Determine the (X, Y) coordinate at the center of the cell enclosing the given text.  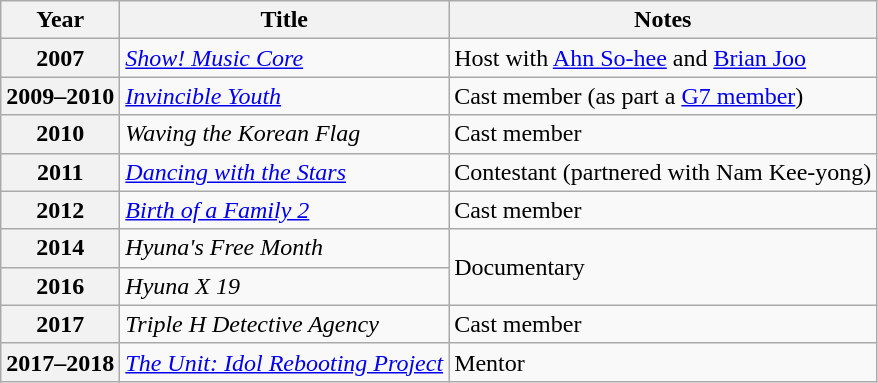
2011 (60, 172)
2009–2010 (60, 96)
Year (60, 20)
Documentary (663, 267)
Invincible Youth (284, 96)
2017 (60, 324)
The Unit: Idol Rebooting Project (284, 362)
2007 (60, 58)
Hyuna X 19 (284, 286)
Hyuna's Free Month (284, 248)
Birth of a Family 2 (284, 210)
Cast member (as part a G7 member) (663, 96)
2010 (60, 134)
Host with Ahn So-hee and Brian Joo (663, 58)
2016 (60, 286)
Mentor (663, 362)
2012 (60, 210)
Contestant (partnered with Nam Kee-yong) (663, 172)
Triple H Detective Agency (284, 324)
2014 (60, 248)
Waving the Korean Flag (284, 134)
Notes (663, 20)
2017–2018 (60, 362)
Title (284, 20)
Show! Music Core (284, 58)
Dancing with the Stars (284, 172)
